Return [x, y] of the center of cell containing provided text 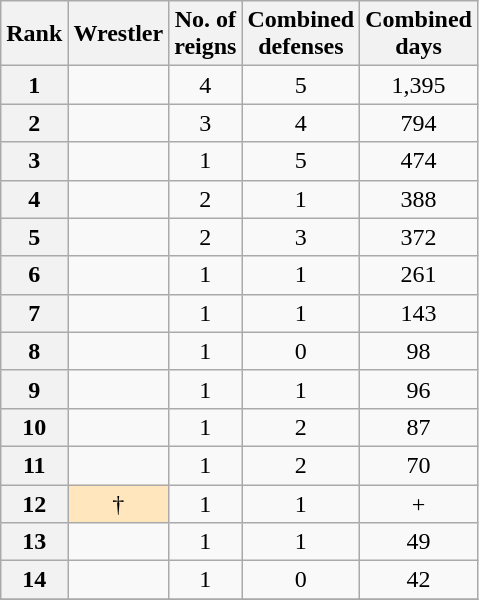
11 [34, 465]
388 [419, 199]
96 [419, 389]
70 [419, 465]
Combineddays [419, 34]
261 [419, 275]
87 [419, 427]
14 [34, 580]
No. ofreigns [206, 34]
Wrestler [118, 34]
Rank [34, 34]
† [118, 503]
9 [34, 389]
1,395 [419, 85]
8 [34, 351]
Combineddefenses [301, 34]
49 [419, 542]
12 [34, 503]
+ [419, 503]
10 [34, 427]
98 [419, 351]
42 [419, 580]
7 [34, 313]
794 [419, 123]
143 [419, 313]
6 [34, 275]
13 [34, 542]
372 [419, 237]
474 [419, 161]
